Search for the cell housing the specified text and yield its [x, y] center coordinate. 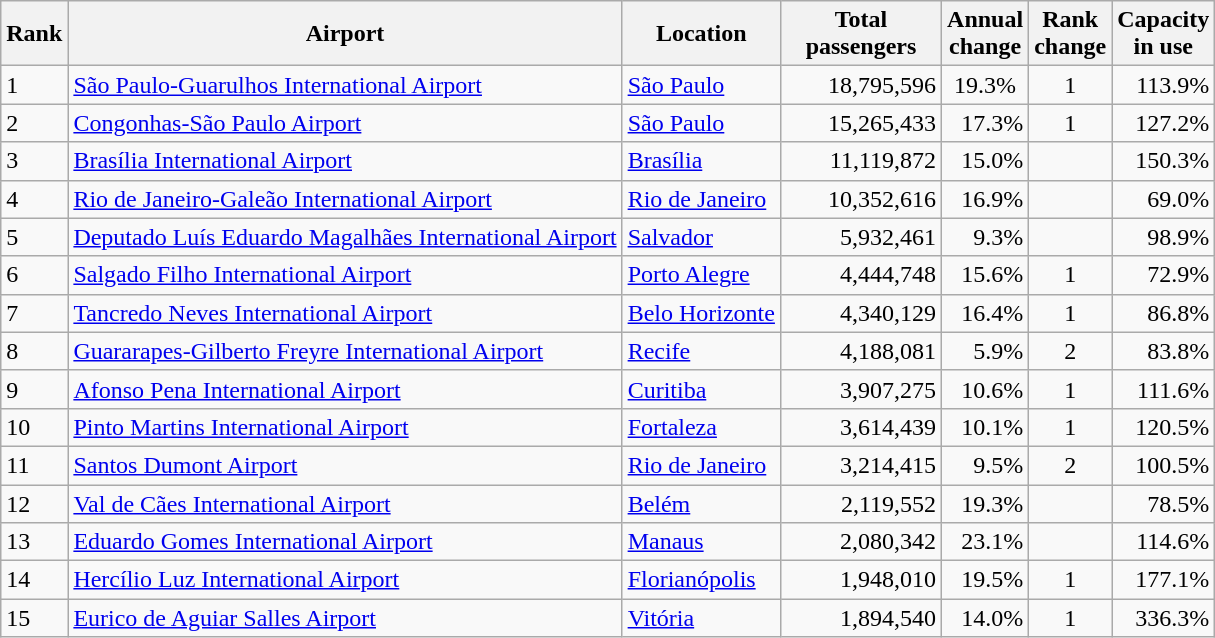
2,080,342 [860, 542]
14 [34, 580]
1,894,540 [860, 618]
Val de Cães International Airport [345, 503]
5,932,461 [860, 237]
78.5% [1164, 503]
Manaus [701, 542]
15,265,433 [860, 123]
6 [34, 275]
Curitiba [701, 389]
100.5% [1164, 465]
4,444,748 [860, 275]
4,188,081 [860, 351]
114.6% [1164, 542]
Porto Alegre [701, 275]
Belém [701, 503]
83.8% [1164, 351]
10 [34, 427]
3 [34, 161]
13 [34, 542]
9.5% [986, 465]
3,214,415 [860, 465]
Rank [34, 34]
8 [34, 351]
86.8% [1164, 313]
10.6% [986, 389]
336.3% [1164, 618]
72.9% [1164, 275]
18,795,596 [860, 85]
120.5% [1164, 427]
10.1% [986, 427]
Brasília International Airport [345, 161]
111.6% [1164, 389]
5 [34, 237]
Vitória [701, 618]
23.1% [986, 542]
69.0% [1164, 199]
3,614,439 [860, 427]
Deputado Luís Eduardo Magalhães International Airport [345, 237]
Afonso Pena International Airport [345, 389]
Guararapes-Gilberto Freyre International Airport [345, 351]
2,119,552 [860, 503]
Recife [701, 351]
Rankchange [1070, 34]
17.3% [986, 123]
10,352,616 [860, 199]
Airport [345, 34]
Belo Horizonte [701, 313]
Fortaleza [701, 427]
1,948,010 [860, 580]
Santos Dumont Airport [345, 465]
São Paulo-Guarulhos International Airport [345, 85]
Brasília [701, 161]
Salvador [701, 237]
5.9% [986, 351]
19.5% [986, 580]
Tancredo Neves International Airport [345, 313]
Capacityin use [1164, 34]
Annualchange [986, 34]
Eduardo Gomes International Airport [345, 542]
16.9% [986, 199]
7 [34, 313]
11 [34, 465]
177.1% [1164, 580]
Hercílio Luz International Airport [345, 580]
12 [34, 503]
98.9% [1164, 237]
11,119,872 [860, 161]
9 [34, 389]
14.0% [986, 618]
Pinto Martins International Airport [345, 427]
3,907,275 [860, 389]
Rio de Janeiro-Galeão International Airport [345, 199]
15 [34, 618]
16.4% [986, 313]
4,340,129 [860, 313]
15.0% [986, 161]
127.2% [1164, 123]
15.6% [986, 275]
Congonhas-São Paulo Airport [345, 123]
Salgado Filho International Airport [345, 275]
113.9% [1164, 85]
4 [34, 199]
9.3% [986, 237]
Florianópolis [701, 580]
Eurico de Aguiar Salles Airport [345, 618]
Totalpassengers [860, 34]
Location [701, 34]
150.3% [1164, 161]
